Return [X, Y] of the center of cell containing provided text 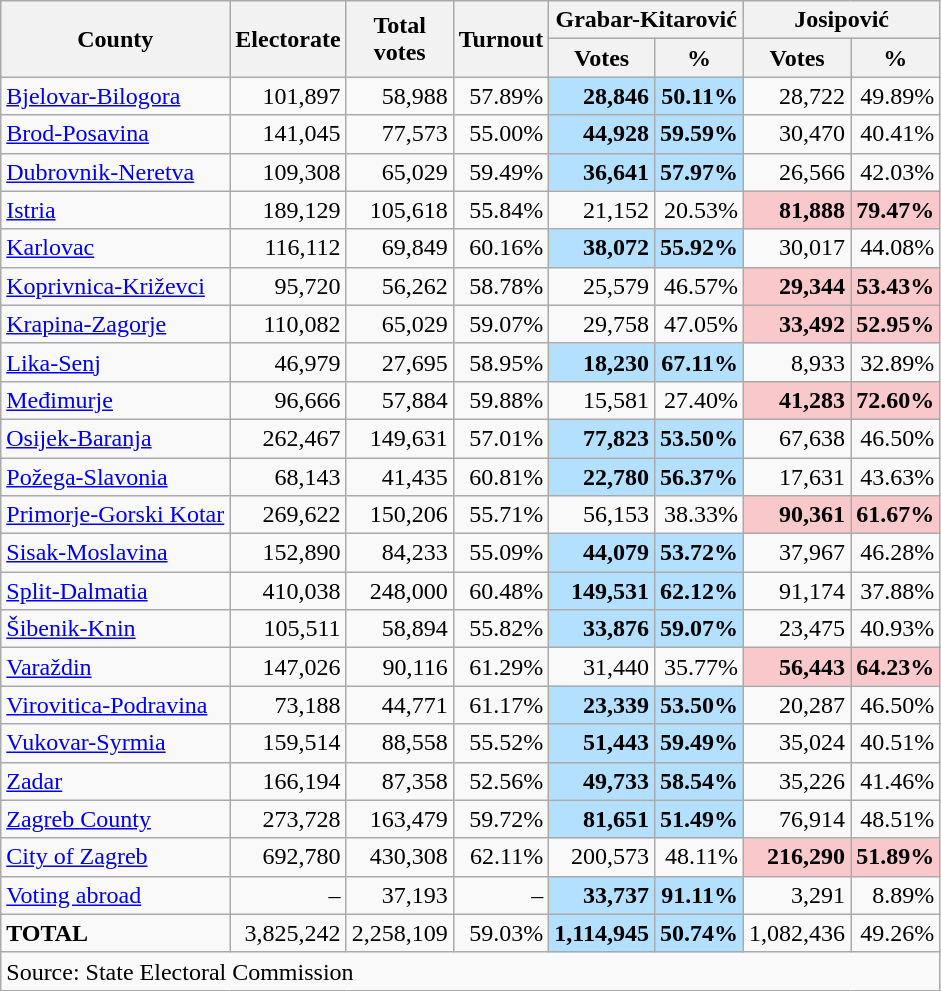
58,988 [400, 96]
73,188 [288, 705]
46.57% [698, 286]
3,291 [798, 895]
152,890 [288, 553]
216,290 [798, 857]
27.40% [698, 400]
33,876 [602, 629]
32.89% [896, 362]
50.74% [698, 933]
25,579 [602, 286]
58,894 [400, 629]
Josipović [842, 20]
City of Zagreb [116, 857]
26,566 [798, 172]
55.52% [501, 743]
Vukovar-Syrmia [116, 743]
8,933 [798, 362]
56,153 [602, 515]
55.92% [698, 248]
41,283 [798, 400]
Dubrovnik-Neretva [116, 172]
59.59% [698, 134]
149,531 [602, 591]
273,728 [288, 819]
56,262 [400, 286]
Split-Dalmatia [116, 591]
200,573 [602, 857]
35,024 [798, 743]
64.23% [896, 667]
49.89% [896, 96]
40.41% [896, 134]
60.48% [501, 591]
60.81% [501, 477]
44,928 [602, 134]
116,112 [288, 248]
30,470 [798, 134]
36,641 [602, 172]
37.88% [896, 591]
72.60% [896, 400]
46,979 [288, 362]
38,072 [602, 248]
60.16% [501, 248]
42.03% [896, 172]
49,733 [602, 781]
20,287 [798, 705]
57.89% [501, 96]
91,174 [798, 591]
88,558 [400, 743]
51.89% [896, 857]
1,114,945 [602, 933]
Turnout [501, 39]
46.28% [896, 553]
90,361 [798, 515]
28,846 [602, 96]
189,129 [288, 210]
58.54% [698, 781]
Source: State Electoral Commission [470, 971]
67.11% [698, 362]
23,339 [602, 705]
35,226 [798, 781]
150,206 [400, 515]
33,492 [798, 324]
52.56% [501, 781]
76,914 [798, 819]
44,771 [400, 705]
TOTAL [116, 933]
159,514 [288, 743]
40.51% [896, 743]
62.11% [501, 857]
110,082 [288, 324]
96,666 [288, 400]
37,193 [400, 895]
Istria [116, 210]
20.53% [698, 210]
269,622 [288, 515]
Bjelovar-Bilogora [116, 96]
27,695 [400, 362]
8.89% [896, 895]
Osijek-Baranja [116, 438]
430,308 [400, 857]
38.33% [698, 515]
57,884 [400, 400]
692,780 [288, 857]
30,017 [798, 248]
Šibenik-Knin [116, 629]
Zagreb County [116, 819]
55.82% [501, 629]
105,618 [400, 210]
57.01% [501, 438]
69,849 [400, 248]
77,823 [602, 438]
22,780 [602, 477]
84,233 [400, 553]
61.67% [896, 515]
141,045 [288, 134]
41,435 [400, 477]
149,631 [400, 438]
55.71% [501, 515]
Požega-Slavonia [116, 477]
18,230 [602, 362]
91.11% [698, 895]
Virovitica-Podravina [116, 705]
Krapina-Zagorje [116, 324]
58.78% [501, 286]
147,026 [288, 667]
37,967 [798, 553]
43.63% [896, 477]
58.95% [501, 362]
56,443 [798, 667]
53.72% [698, 553]
101,897 [288, 96]
81,651 [602, 819]
21,152 [602, 210]
35.77% [698, 667]
3,825,242 [288, 933]
109,308 [288, 172]
52.95% [896, 324]
Brod-Posavina [116, 134]
55.84% [501, 210]
57.97% [698, 172]
410,038 [288, 591]
61.29% [501, 667]
47.05% [698, 324]
61.17% [501, 705]
59.03% [501, 933]
56.37% [698, 477]
59.88% [501, 400]
51,443 [602, 743]
48.51% [896, 819]
28,722 [798, 96]
Lika-Senj [116, 362]
17,631 [798, 477]
90,116 [400, 667]
163,479 [400, 819]
2,258,109 [400, 933]
68,143 [288, 477]
67,638 [798, 438]
53.43% [896, 286]
81,888 [798, 210]
Grabar-Kitarović [646, 20]
41.46% [896, 781]
55.09% [501, 553]
50.11% [698, 96]
59.72% [501, 819]
55.00% [501, 134]
23,475 [798, 629]
62.12% [698, 591]
77,573 [400, 134]
49.26% [896, 933]
105,511 [288, 629]
Primorje-Gorski Kotar [116, 515]
29,758 [602, 324]
44.08% [896, 248]
51.49% [698, 819]
Voting abroad [116, 895]
40.93% [896, 629]
Varaždin [116, 667]
87,358 [400, 781]
Koprivnica-Križevci [116, 286]
79.47% [896, 210]
Totalvotes [400, 39]
33,737 [602, 895]
44,079 [602, 553]
Zadar [116, 781]
Međimurje [116, 400]
Electorate [288, 39]
County [116, 39]
1,082,436 [798, 933]
166,194 [288, 781]
95,720 [288, 286]
Sisak-Moslavina [116, 553]
31,440 [602, 667]
29,344 [798, 286]
15,581 [602, 400]
262,467 [288, 438]
48.11% [698, 857]
Karlovac [116, 248]
248,000 [400, 591]
